Detect which cell encompasses the target text, then output its [x, y] center coordinate. 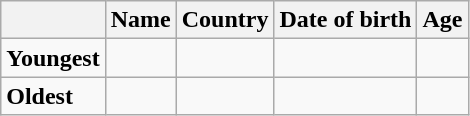
Date of birth [346, 20]
Name [140, 20]
Country [225, 20]
Youngest [53, 58]
Oldest [53, 96]
Age [442, 20]
